Locate the cell with the specified text and output its [X, Y] center coordinate. 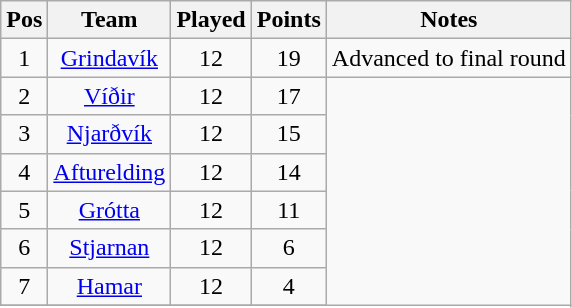
Stjarnan [110, 248]
Notes [448, 20]
Played [211, 20]
7 [24, 286]
Grótta [110, 210]
14 [288, 172]
15 [288, 134]
Advanced to final round [448, 58]
3 [24, 134]
1 [24, 58]
2 [24, 96]
Afturelding [110, 172]
Grindavík [110, 58]
Víðir [110, 96]
5 [24, 210]
Njarðvík [110, 134]
17 [288, 96]
Team [110, 20]
Hamar [110, 286]
Pos [24, 20]
Points [288, 20]
19 [288, 58]
11 [288, 210]
